Determine the (X, Y) coordinate at the center of the cell enclosing the given text.  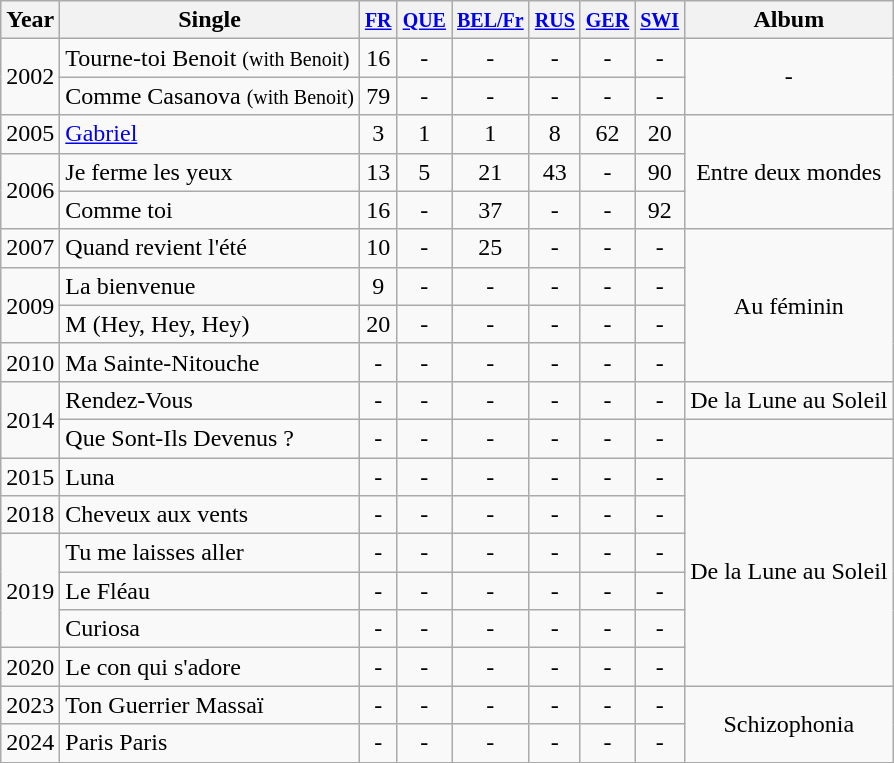
21 (491, 172)
Je ferme les yeux (210, 172)
Au féminin (789, 305)
62 (607, 134)
Comme toi (210, 210)
2020 (30, 667)
79 (378, 96)
2023 (30, 705)
Curiosa (210, 629)
Tourne-toi Benoit (with Benoit) (210, 58)
25 (491, 248)
9 (378, 286)
Luna (210, 477)
M (Hey, Hey, Hey) (210, 324)
Paris Paris (210, 743)
Gabriel (210, 134)
Quand revient l'été (210, 248)
La bienvenue (210, 286)
2014 (30, 419)
43 (554, 172)
2002 (30, 77)
Rendez-Vous (210, 400)
Le con qui s'adore (210, 667)
2010 (30, 362)
2007 (30, 248)
Comme Casanova (with Benoit) (210, 96)
13 (378, 172)
10 (378, 248)
Year (30, 20)
Tu me laisses aller (210, 553)
92 (660, 210)
2019 (30, 591)
QUE (424, 20)
8 (554, 134)
Ma Sainte-Nitouche (210, 362)
2018 (30, 515)
2015 (30, 477)
SWI (660, 20)
Ton Guerrier Massaï (210, 705)
Le Fléau (210, 591)
2006 (30, 191)
2005 (30, 134)
BEL/Fr (491, 20)
90 (660, 172)
RUS (554, 20)
Single (210, 20)
5 (424, 172)
2009 (30, 305)
Cheveux aux vents (210, 515)
3 (378, 134)
Que Sont-Ils Devenus ? (210, 438)
Album (789, 20)
37 (491, 210)
GER (607, 20)
Schizophonia (789, 724)
Entre deux mondes (789, 172)
2024 (30, 743)
FR (378, 20)
